Identify which cell holds the provided text, then report its (x, y) central coordinate. 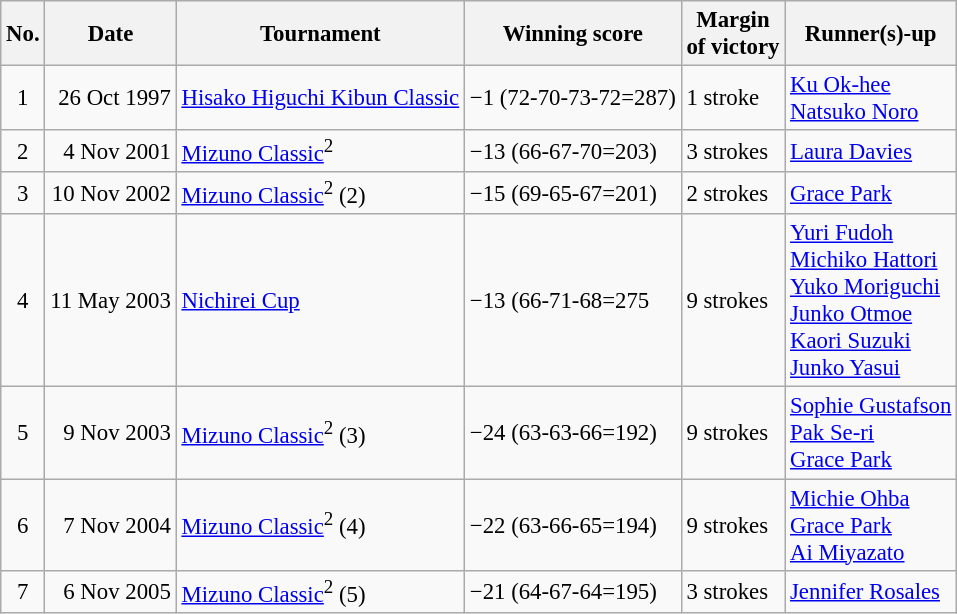
Mizuno Classic2 (320, 151)
Mizuno Classic2 (3) (320, 433)
Nichirei Cup (320, 300)
Marginof victory (733, 34)
No. (23, 34)
−1 (72-70-73-72=287) (574, 98)
Jennifer Rosales (871, 591)
−22 (63-66-65=194) (574, 525)
Mizuno Classic2 (5) (320, 591)
Winning score (574, 34)
1 stroke (733, 98)
2 (23, 151)
26 Oct 1997 (110, 98)
9 Nov 2003 (110, 433)
Tournament (320, 34)
Hisako Higuchi Kibun Classic (320, 98)
Grace Park (871, 193)
−21 (64-67-64=195) (574, 591)
5 (23, 433)
Mizuno Classic2 (2) (320, 193)
2 strokes (733, 193)
7 (23, 591)
Yuri Fudoh Michiko Hattori Yuko Moriguchi Junko Otmoe Kaori Suzuki Junko Yasui (871, 300)
1 (23, 98)
7 Nov 2004 (110, 525)
−13 (66-71-68=275 (574, 300)
10 Nov 2002 (110, 193)
Mizuno Classic2 (4) (320, 525)
4 Nov 2001 (110, 151)
−13 (66-67-70=203) (574, 151)
Date (110, 34)
Sophie Gustafson Pak Se-ri Grace Park (871, 433)
Runner(s)-up (871, 34)
−24 (63-63-66=192) (574, 433)
−15 (69-65-67=201) (574, 193)
Michie Ohba Grace Park Ai Miyazato (871, 525)
6 Nov 2005 (110, 591)
Ku Ok-hee Natsuko Noro (871, 98)
Laura Davies (871, 151)
11 May 2003 (110, 300)
6 (23, 525)
3 (23, 193)
4 (23, 300)
